For the text-containing cell, return its midpoint in [x, y] coordinate format. 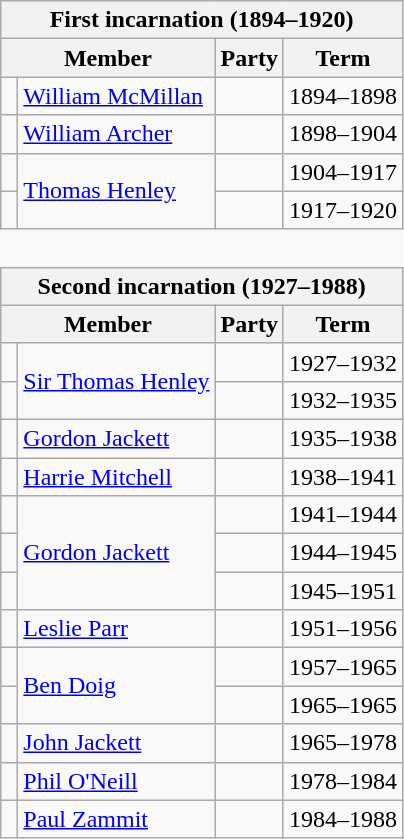
Phil O'Neill [116, 781]
Sir Thomas Henley [116, 381]
1917–1920 [342, 210]
1957–1965 [342, 667]
1894–1898 [342, 96]
Thomas Henley [116, 191]
1941–1944 [342, 515]
1932–1935 [342, 400]
1944–1945 [342, 553]
Paul Zammit [116, 819]
First incarnation (1894–1920) [202, 20]
William McMillan [116, 96]
1951–1956 [342, 629]
Harrie Mitchell [116, 477]
1898–1904 [342, 134]
1965–1978 [342, 743]
1984–1988 [342, 819]
1945–1951 [342, 591]
1927–1932 [342, 362]
Ben Doig [116, 686]
Second incarnation (1927–1988) [202, 286]
William Archer [116, 134]
1904–1917 [342, 172]
1938–1941 [342, 477]
John Jackett [116, 743]
1978–1984 [342, 781]
1935–1938 [342, 438]
Leslie Parr [116, 629]
1965–1965 [342, 705]
